Output the [x, y] coordinate of the center of the cell containing the given text.  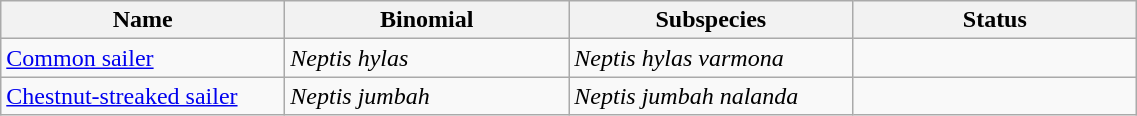
Status [995, 20]
Chestnut-streaked sailer [143, 96]
Neptis jumbah [427, 96]
Binomial [427, 20]
Name [143, 20]
Neptis jumbah nalanda [711, 96]
Subspecies [711, 20]
Neptis hylas [427, 58]
Common sailer [143, 58]
Neptis hylas varmona [711, 58]
